Capture the cell that displays the provided text and extract its [x, y] central coordinate. 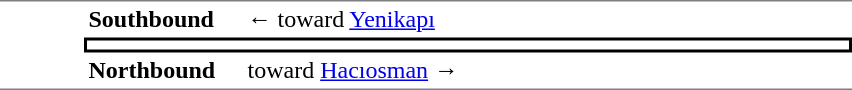
Southbound [164, 19]
← toward Yenikapı [548, 19]
toward Hacıosman → [548, 71]
Northbound [164, 71]
